Pinpoint the cell where the given text exists, returning its [x, y] midpoint coordinate. 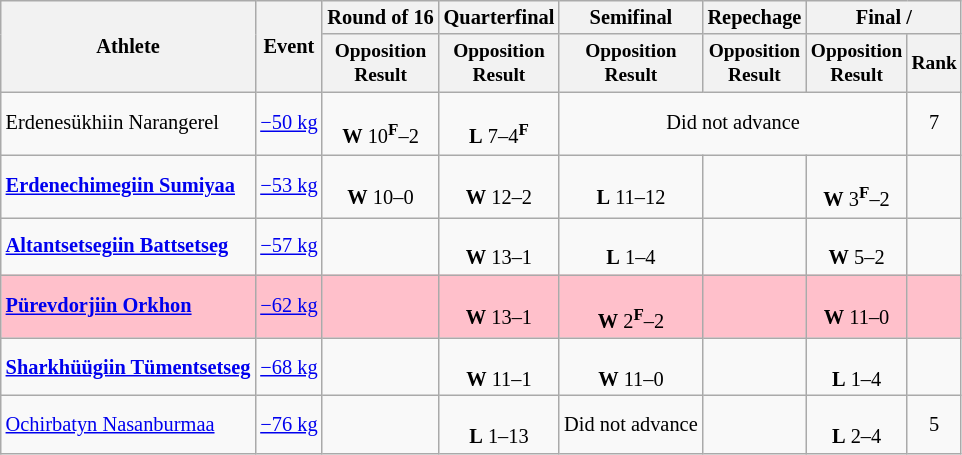
−57 kg [288, 246]
−53 kg [288, 186]
Rank [934, 62]
L 1–13 [500, 424]
L 2–4 [856, 424]
5 [934, 424]
W 2F–2 [630, 306]
W 10F–2 [380, 122]
Erdenesükhiin Narangerel [128, 122]
Erdenechimegiin Sumiyaa [128, 186]
Altantsetsegiin Battsetseg [128, 246]
W 10–0 [380, 186]
W 3F–2 [856, 186]
−76 kg [288, 424]
Sharkhüügiin Tümentsetseg [128, 367]
L 7–4F [500, 122]
Athlete [128, 46]
Quarterfinal [500, 17]
Round of 16 [380, 17]
−68 kg [288, 367]
W 12–2 [500, 186]
W 11–1 [500, 367]
Final / [884, 17]
−62 kg [288, 306]
L 11–12 [630, 186]
Event [288, 46]
7 [934, 122]
Repechage [755, 17]
−50 kg [288, 122]
Pürevdorjiin Orkhon [128, 306]
Semifinal [630, 17]
Ochirbatyn Nasanburmaa [128, 424]
W 5–2 [856, 246]
